Search for the cell housing the specified text and yield its (x, y) center coordinate. 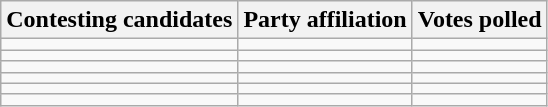
Party affiliation (325, 20)
Contesting candidates (120, 20)
Votes polled (480, 20)
